Extract the [X, Y] coordinate from the center of the cell holding the provided text.  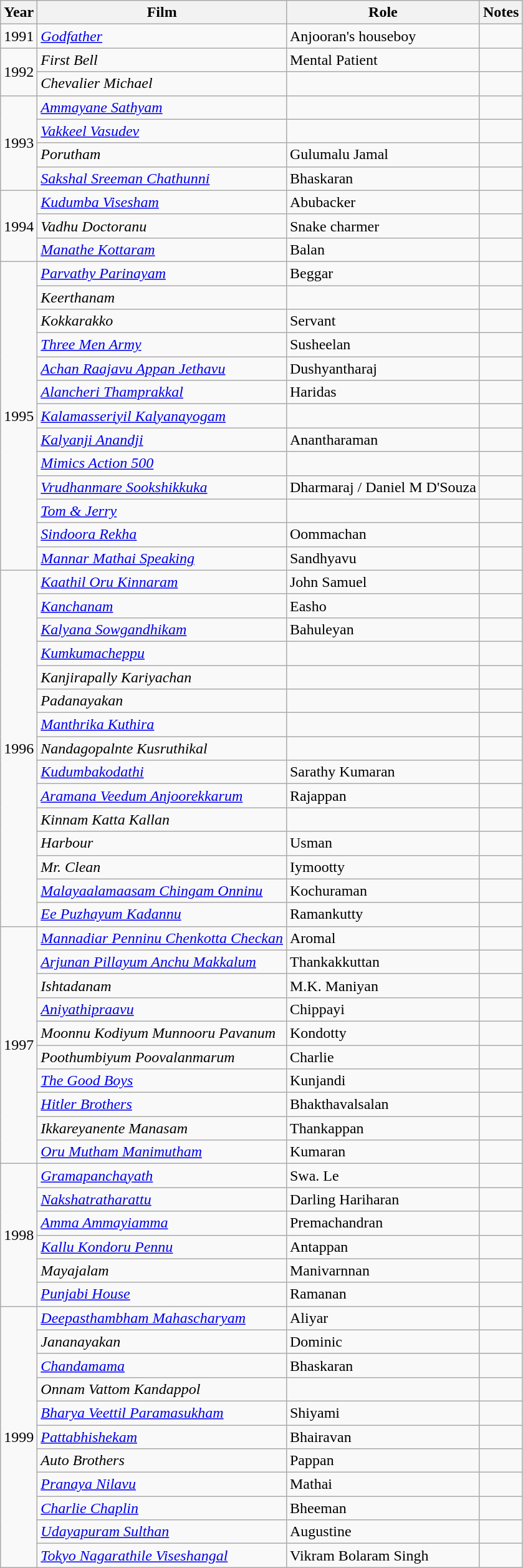
Kudumbakodathi [162, 772]
Ammayane Sathyam [162, 107]
Snake charmer [383, 226]
Kudumba Visesham [162, 202]
1992 [19, 72]
Premachandran [383, 1223]
Kumkumacheppu [162, 653]
First Bell [162, 60]
Nandagopalnte Kusruthikal [162, 748]
Nakshatratharattu [162, 1199]
Amma Ammayiamma [162, 1223]
Ee Puzhayum Kadannu [162, 914]
Pranaya Nilavu [162, 1484]
Gramapanchayath [162, 1176]
Kokkarakko [162, 321]
Vakkeel Vasudev [162, 131]
Beggar [383, 273]
Manathe Kottaram [162, 249]
1999 [19, 1437]
Tokyo Nagarathile Viseshangal [162, 1556]
Chippayi [383, 1009]
1994 [19, 226]
Mr. Clean [162, 867]
Jananayakan [162, 1342]
Notes [501, 12]
Dominic [383, 1342]
Bheeman [383, 1508]
Bhakthavalsalan [383, 1105]
Servant [383, 321]
Rajappan [383, 796]
Kunjandi [383, 1081]
1995 [19, 415]
Role [383, 12]
Kondotty [383, 1033]
Three Men Army [162, 345]
Augustine [383, 1532]
Dushyantharaj [383, 369]
Kinnam Katta Kallan [162, 820]
Pappan [383, 1461]
Kalyana Sowgandhikam [162, 629]
Mimics Action 500 [162, 463]
Kumaran [383, 1152]
Kanjirapally Kariyachan [162, 677]
Mental Patient [383, 60]
Ishtadanam [162, 985]
Harbour [162, 843]
Sindoora Rekha [162, 535]
M.K. Maniyan [383, 985]
Vrudhanmare Sookshikkuka [162, 487]
Malayaalamaasam Chingam Onninu [162, 891]
Shiyami [383, 1413]
Arjunan Pillayum Anchu Makkalum [162, 962]
Achan Raajavu Appan Jethavu [162, 369]
Aniyathipraavu [162, 1009]
Chevalier Michael [162, 84]
Dharmaraj / Daniel M D'Souza [383, 487]
Ramankutty [383, 914]
Kalamasseriyil Kalyanayogam [162, 416]
Moonnu Kodiyum Munnooru Pavanum [162, 1033]
Kochuraman [383, 891]
Thankakkuttan [383, 962]
Charlie Chaplin [162, 1508]
Sarathy Kumaran [383, 772]
Parvathy Parinayam [162, 273]
Kaathil Oru Kinnaram [162, 582]
Auto Brothers [162, 1461]
Padanayakan [162, 701]
1993 [19, 143]
Porutham [162, 155]
Vikram Bolaram Singh [383, 1556]
Oommachan [383, 535]
Abubacker [383, 202]
Deepasthambham Mahascharyam [162, 1318]
Bhairavan [383, 1436]
Udayapuram Sulthan [162, 1532]
Hitler Brothers [162, 1105]
Alancheri Thamprakkal [162, 392]
Oru Mutham Manimutham [162, 1152]
Charlie [383, 1057]
Sakshal Sreeman Chathunni [162, 178]
The Good Boys [162, 1081]
Sandhyavu [383, 558]
Ikkareyanente Manasam [162, 1128]
Anantharaman [383, 440]
Manthrika Kuthira [162, 725]
Balan [383, 249]
Mannadiar Penninu Chenkotta Checkan [162, 938]
Easho [383, 606]
Manivarnnan [383, 1270]
Ramanan [383, 1294]
Mathai [383, 1484]
1991 [19, 36]
Susheelan [383, 345]
Aromal [383, 938]
Poothumbiyum Poovalanmarum [162, 1057]
Film [162, 12]
Anjooran's houseboy [383, 36]
Pattabhishekam [162, 1436]
Aramana Veedum Anjoorekkarum [162, 796]
Tom & Jerry [162, 511]
Usman [383, 843]
Bharya Veettil Paramasukham [162, 1413]
Bahuleyan [383, 629]
1998 [19, 1235]
Kanchanam [162, 606]
Vadhu Doctoranu [162, 226]
1997 [19, 1045]
Year [19, 12]
Antappan [383, 1247]
Godfather [162, 36]
Aliyar [383, 1318]
Gulumalu Jamal [383, 155]
Chandamama [162, 1365]
Kallu Kondoru Pennu [162, 1247]
Swa. Le [383, 1176]
Kalyanji Anandji [162, 440]
Thankappan [383, 1128]
Mayajalam [162, 1270]
Haridas [383, 392]
Keerthanam [162, 298]
Punjabi House [162, 1294]
Mannar Mathai Speaking [162, 558]
Iymootty [383, 867]
John Samuel [383, 582]
1996 [19, 748]
Onnam Vattom Kandappol [162, 1389]
Darling Hariharan [383, 1199]
